From the cell containing the given text, extract its center point as (x, y) coordinate. 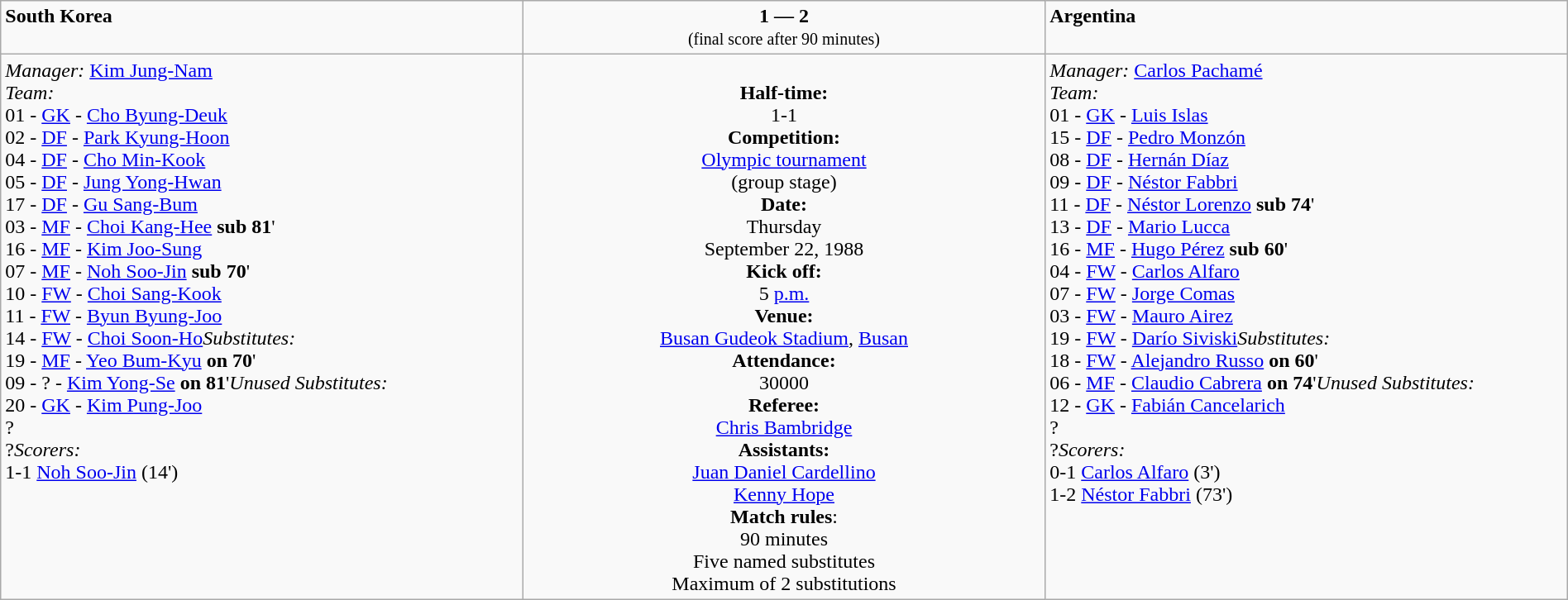
Argentina (1307, 28)
South Korea (262, 28)
1 — 2(final score after 90 minutes) (784, 28)
